Capture the cell that displays the provided text and extract its [X, Y] central coordinate. 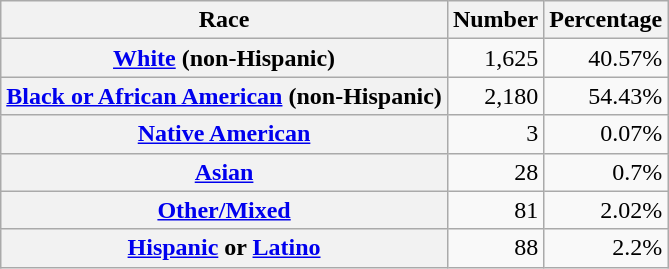
88 [495, 248]
2.2% [606, 248]
81 [495, 210]
1,625 [495, 58]
Hispanic or Latino [224, 248]
Asian [224, 172]
2.02% [606, 210]
Percentage [606, 20]
Black or African American (non-Hispanic) [224, 96]
28 [495, 172]
54.43% [606, 96]
Other/Mixed [224, 210]
0.07% [606, 134]
2,180 [495, 96]
Number [495, 20]
0.7% [606, 172]
40.57% [606, 58]
White (non-Hispanic) [224, 58]
Race [224, 20]
3 [495, 134]
Native American [224, 134]
